Return [X, Y] of the center of cell containing provided text 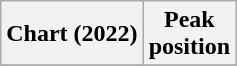
Chart (2022) [72, 34]
Peakposition [189, 34]
